Return (X, Y) of the center of cell containing provided text 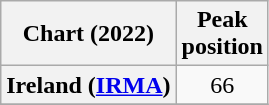
66 (222, 85)
Chart (2022) (88, 34)
Ireland (IRMA) (88, 85)
Peakposition (222, 34)
